Extract the (x, y) coordinate from the center of the cell holding the provided text.  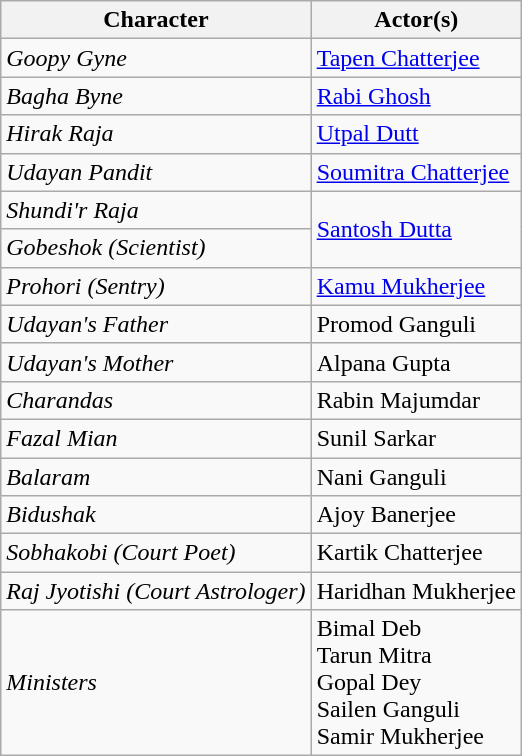
Prohori (Sentry) (156, 286)
Gobeshok (Scientist) (156, 248)
Ministers (156, 683)
Kamu Mukherjee (416, 286)
Utpal Dutt (416, 134)
Sunil Sarkar (416, 438)
Balaram (156, 477)
Bidushak (156, 515)
Udayan Pandit (156, 172)
Santosh Dutta (416, 229)
Tapen Chatterjee (416, 58)
Character (156, 20)
Raj Jyotishi (Court Astrologer) (156, 591)
Kartik Chatterjee (416, 553)
Bagha Byne (156, 96)
Sobhakobi (Court Poet) (156, 553)
Goopy Gyne (156, 58)
Rabi Ghosh (416, 96)
Soumitra Chatterjee (416, 172)
Shundi'r Raja (156, 210)
Promod Ganguli (416, 324)
Actor(s) (416, 20)
Haridhan Mukherjee (416, 591)
Bimal DebTarun MitraGopal DeySailen GanguliSamir Mukherjee (416, 683)
Hirak Raja (156, 134)
Udayan's Father (156, 324)
Nani Ganguli (416, 477)
Rabin Majumdar (416, 400)
Charandas (156, 400)
Fazal Mian (156, 438)
Ajoy Banerjee (416, 515)
Udayan's Mother (156, 362)
Alpana Gupta (416, 362)
